Return [x, y] of the center of cell containing provided text 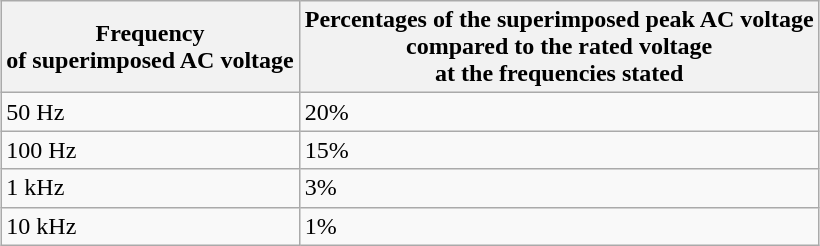
1 kHz [150, 188]
20% [559, 112]
10 kHz [150, 226]
50 Hz [150, 112]
1% [559, 226]
Frequency of superimposed AC voltage [150, 47]
15% [559, 150]
Percentages of the superimposed peak AC voltage compared to the rated voltage at the frequencies stated [559, 47]
100 Hz [150, 150]
3% [559, 188]
